Capture the cell that displays the provided text and extract its (x, y) central coordinate. 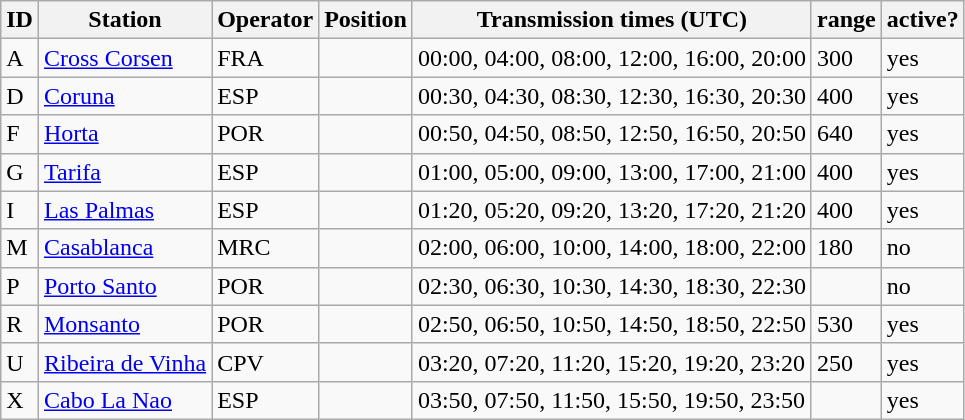
CPV (266, 362)
300 (846, 58)
D (20, 96)
R (20, 324)
00:30, 04:30, 08:30, 12:30, 16:30, 20:30 (612, 96)
U (20, 362)
Porto Santo (124, 286)
Horta (124, 134)
Las Palmas (124, 210)
02:30, 06:30, 10:30, 14:30, 18:30, 22:30 (612, 286)
01:00, 05:00, 09:00, 13:00, 17:00, 21:00 (612, 172)
X (20, 400)
Coruna (124, 96)
Station (124, 20)
180 (846, 248)
A (20, 58)
Cabo La Nao (124, 400)
Cross Corsen (124, 58)
03:50, 07:50, 11:50, 15:50, 19:50, 23:50 (612, 400)
G (20, 172)
00:50, 04:50, 08:50, 12:50, 16:50, 20:50 (612, 134)
range (846, 20)
Position (366, 20)
Ribeira de Vinha (124, 362)
640 (846, 134)
02:00, 06:00, 10:00, 14:00, 18:00, 22:00 (612, 248)
01:20, 05:20, 09:20, 13:20, 17:20, 21:20 (612, 210)
M (20, 248)
I (20, 210)
active? (922, 20)
Operator (266, 20)
MRC (266, 248)
F (20, 134)
Casablanca (124, 248)
ID (20, 20)
03:20, 07:20, 11:20, 15:20, 19:20, 23:20 (612, 362)
Tarifa (124, 172)
Transmission times (UTC) (612, 20)
02:50, 06:50, 10:50, 14:50, 18:50, 22:50 (612, 324)
250 (846, 362)
Monsanto (124, 324)
P (20, 286)
FRA (266, 58)
00:00, 04:00, 08:00, 12:00, 16:00, 20:00 (612, 58)
530 (846, 324)
